Output the (X, Y) coordinate of the center of the cell containing the given text.  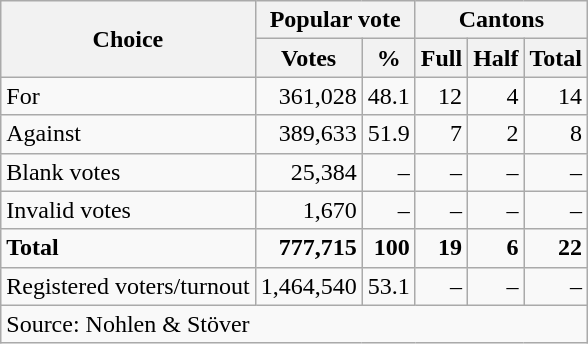
Popular vote (335, 20)
Half (496, 58)
777,715 (308, 248)
361,028 (308, 96)
7 (441, 134)
1,464,540 (308, 286)
19 (441, 248)
Votes (308, 58)
Against (128, 134)
389,633 (308, 134)
4 (496, 96)
12 (441, 96)
100 (388, 248)
6 (496, 248)
1,670 (308, 210)
Cantons (501, 20)
For (128, 96)
14 (556, 96)
Full (441, 58)
Registered voters/turnout (128, 286)
Choice (128, 39)
8 (556, 134)
Source: Nohlen & Stöver (294, 324)
% (388, 58)
48.1 (388, 96)
Invalid votes (128, 210)
51.9 (388, 134)
25,384 (308, 172)
2 (496, 134)
Blank votes (128, 172)
53.1 (388, 286)
22 (556, 248)
